Return the (x, y) coordinate for the center point of the cell that contains the specified text.  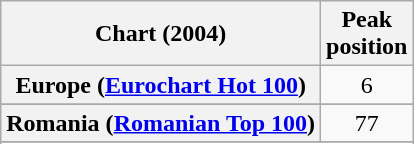
77 (367, 123)
Peakposition (367, 34)
Chart (2004) (161, 34)
Europe (Eurochart Hot 100) (161, 85)
Romania (Romanian Top 100) (161, 123)
6 (367, 85)
